Locate the cell with the specified text and output its (x, y) center coordinate. 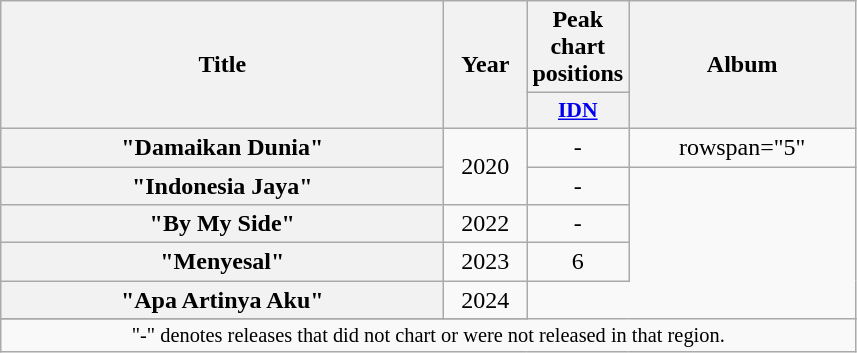
"Indonesia Jaya" (222, 185)
"By My Side" (222, 224)
Title (222, 65)
2023 (486, 262)
2022 (486, 224)
2024 (486, 300)
rowspan="5" (742, 147)
Album (742, 65)
6 (578, 262)
Year (486, 65)
2020 (486, 166)
IDN (578, 111)
"Apa Artinya Aku" (222, 300)
"Damaikan Dunia" (222, 147)
"Menyesal" (222, 262)
Peak chartpositions (578, 47)
"-" denotes releases that did not chart or were not released in that region. (428, 336)
